Capture the cell that displays the provided text and extract its [x, y] central coordinate. 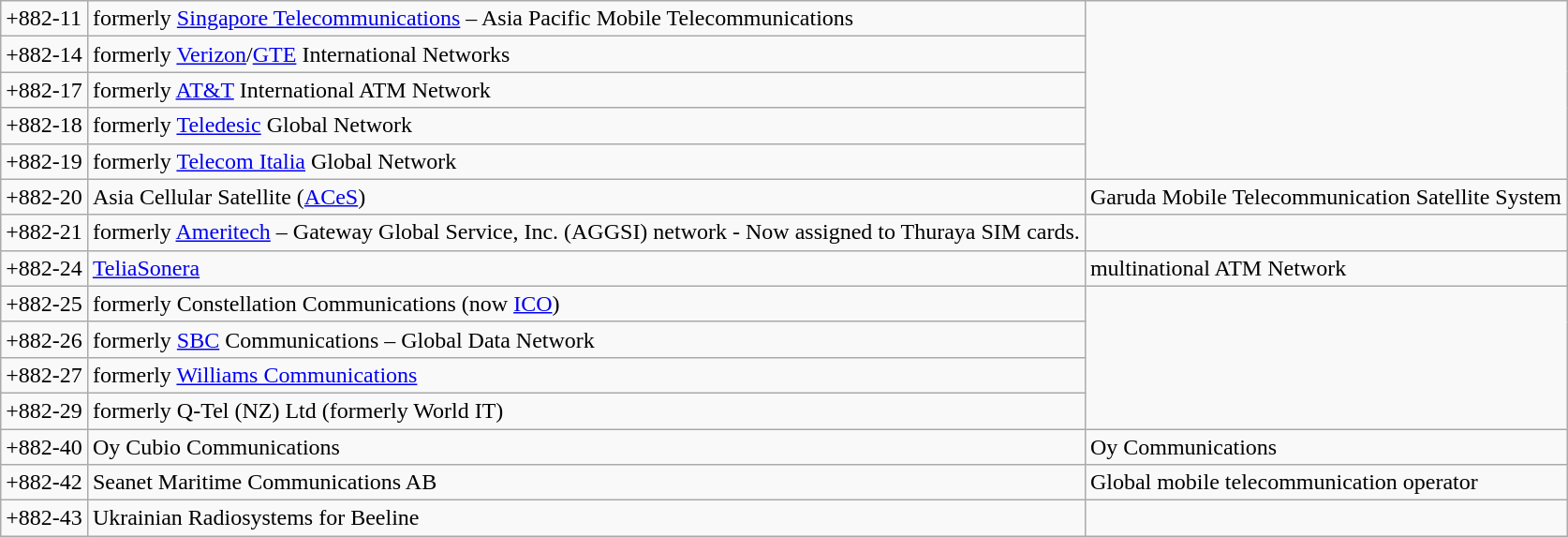
+882-26 [45, 339]
+882-11 [45, 19]
Oy Communications [1325, 447]
Garuda Mobile Telecommunication Satellite System [1325, 197]
formerly Verizon/GTE International Networks [586, 54]
+882-27 [45, 375]
+882-17 [45, 90]
formerly Singapore Telecommunications – Asia Pacific Mobile Telecommunications [586, 19]
formerly Williams Communications [586, 375]
formerly Q-Tel (NZ) Ltd (formerly World IT) [586, 410]
+882-19 [45, 161]
TeliaSonera [586, 268]
+882-21 [45, 232]
formerly Constellation Communications (now ICO) [586, 304]
+882-20 [45, 197]
Ukrainian Radiosystems for Beeline [586, 518]
+882-25 [45, 304]
+882-40 [45, 447]
multinational ATM Network [1325, 268]
formerly Ameritech – Gateway Global Service, Inc. (AGGSI) network - Now assigned to Thuraya SIM cards. [586, 232]
formerly AT&T International ATM Network [586, 90]
+882-43 [45, 518]
formerly Teledesic Global Network [586, 126]
Seanet Maritime Communications AB [586, 483]
formerly Telecom Italia Global Network [586, 161]
+882-42 [45, 483]
+882-18 [45, 126]
Oy Cubio Communications [586, 447]
Global mobile telecommunication operator [1325, 483]
formerly SBC Communications – Global Data Network [586, 339]
+882-14 [45, 54]
Asia Cellular Satellite (ACeS) [586, 197]
+882-29 [45, 410]
+882-24 [45, 268]
